Output the [x, y] coordinate of the center of the cell containing the given text.  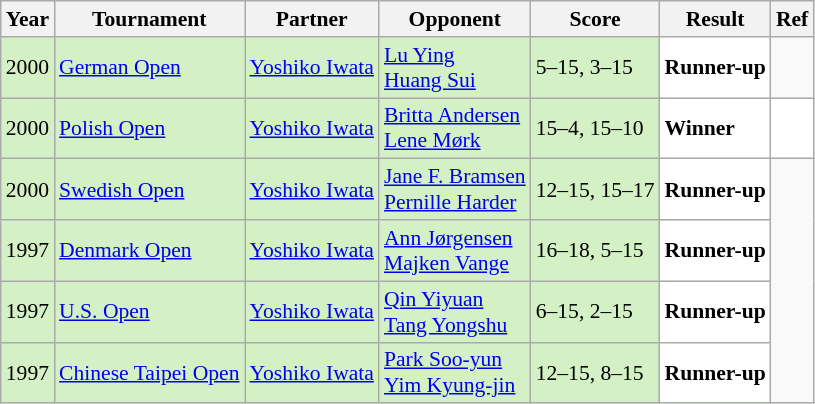
16–18, 5–15 [596, 250]
Score [596, 19]
Polish Open [149, 128]
Britta Andersen Lene Mørk [455, 128]
Result [716, 19]
Opponent [455, 19]
German Open [149, 68]
Chinese Taipei Open [149, 372]
Qin Yiyuan Tang Yongshu [455, 312]
Partner [311, 19]
Tournament [149, 19]
Denmark Open [149, 250]
Ann Jørgensen Majken Vange [455, 250]
Swedish Open [149, 190]
12–15, 15–17 [596, 190]
Winner [716, 128]
Lu Ying Huang Sui [455, 68]
Jane F. Bramsen Pernille Harder [455, 190]
Ref [792, 19]
U.S. Open [149, 312]
6–15, 2–15 [596, 312]
5–15, 3–15 [596, 68]
Year [28, 19]
12–15, 8–15 [596, 372]
15–4, 15–10 [596, 128]
Park Soo-yun Yim Kyung-jin [455, 372]
